Provide the [x, y] coordinate of the cell's center where the given text is located.  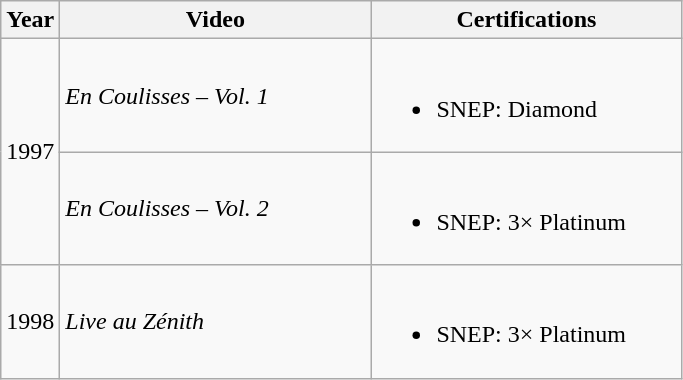
SNEP: Diamond [526, 96]
En Coulisses – Vol. 1 [216, 96]
Year [30, 20]
En Coulisses – Vol. 2 [216, 208]
Certifications [526, 20]
Video [216, 20]
1998 [30, 322]
Live au Zénith [216, 322]
1997 [30, 152]
